From the cell containing the given text, extract its center point as [x, y] coordinate. 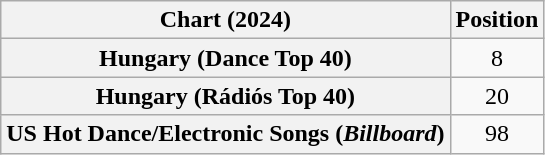
8 [497, 58]
Hungary (Dance Top 40) [226, 58]
Position [497, 20]
Chart (2024) [226, 20]
US Hot Dance/Electronic Songs (Billboard) [226, 134]
98 [497, 134]
20 [497, 96]
Hungary (Rádiós Top 40) [226, 96]
